Identify which cell holds the provided text, then report its (x, y) central coordinate. 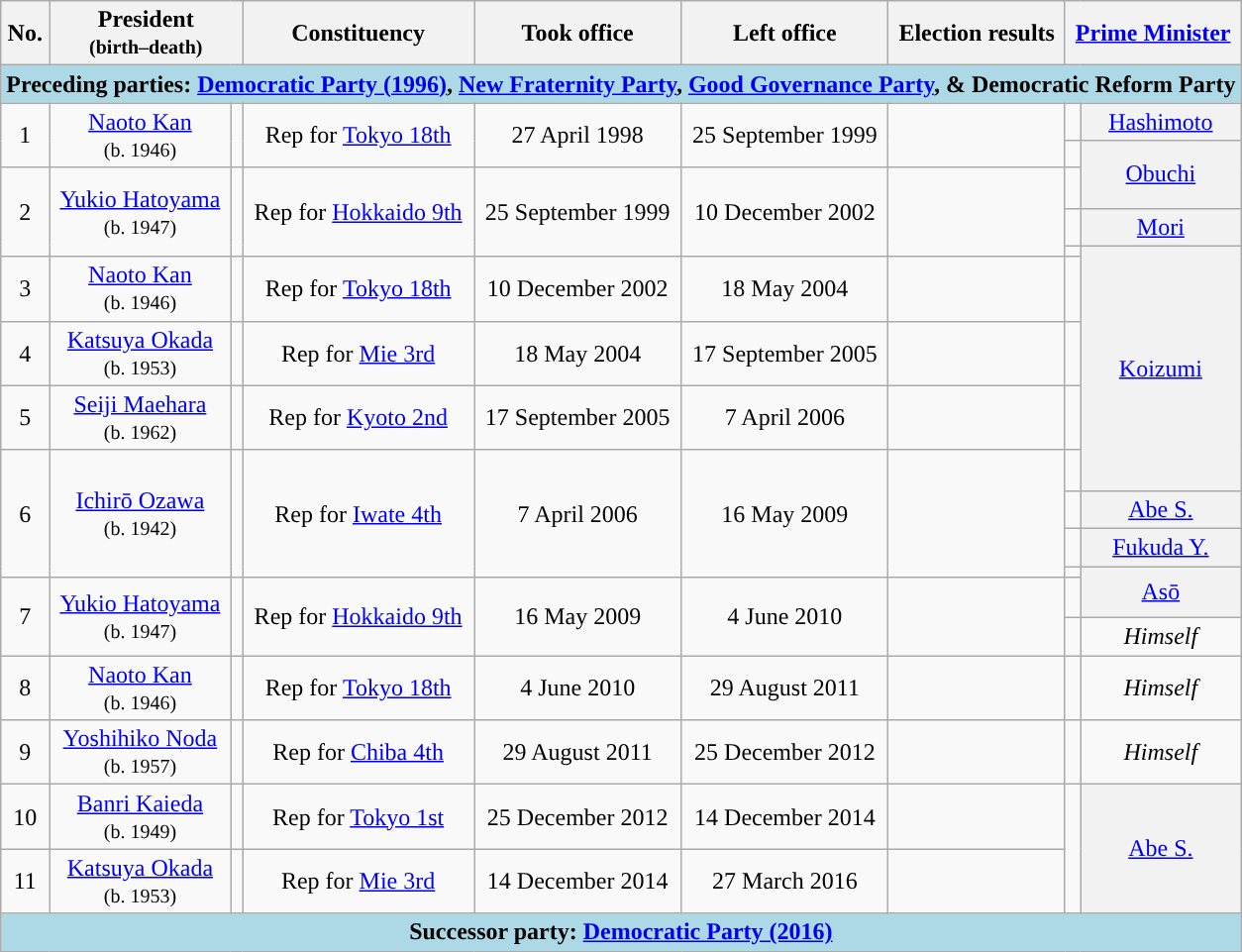
Ichirō Ozawa(b. 1942) (141, 513)
10 (26, 816)
Asō (1161, 592)
Prime Minister (1153, 34)
7 (26, 616)
Election results (977, 34)
Hashimoto (1161, 122)
8 (26, 688)
Rep for Iwate 4th (359, 513)
Obuchi (1161, 174)
4 (26, 353)
Banri Kaieda(b. 1949) (141, 816)
Left office (784, 34)
Fukuda Y. (1161, 547)
5 (26, 418)
9 (26, 753)
Koizumi (1161, 369)
27 March 2016 (784, 882)
Took office (578, 34)
27 April 1998 (578, 135)
Seiji Maehara(b. 1962) (141, 418)
Mori (1161, 227)
Preceding parties: Democratic Party (1996), New Fraternity Party, Good Governance Party, & Democratic Reform Party (621, 84)
No. (26, 34)
Constituency (359, 34)
Yoshihiko Noda(b. 1957) (141, 753)
Rep for Kyoto 2nd (359, 418)
1 (26, 135)
Rep for Tokyo 1st (359, 816)
Successor party: Democratic Party (2016) (621, 932)
President(birth–death) (147, 34)
Rep for Chiba 4th (359, 753)
2 (26, 212)
6 (26, 513)
11 (26, 882)
3 (26, 289)
